Scan for the cell matching the given text and deliver its (x, y) coordinate at center. 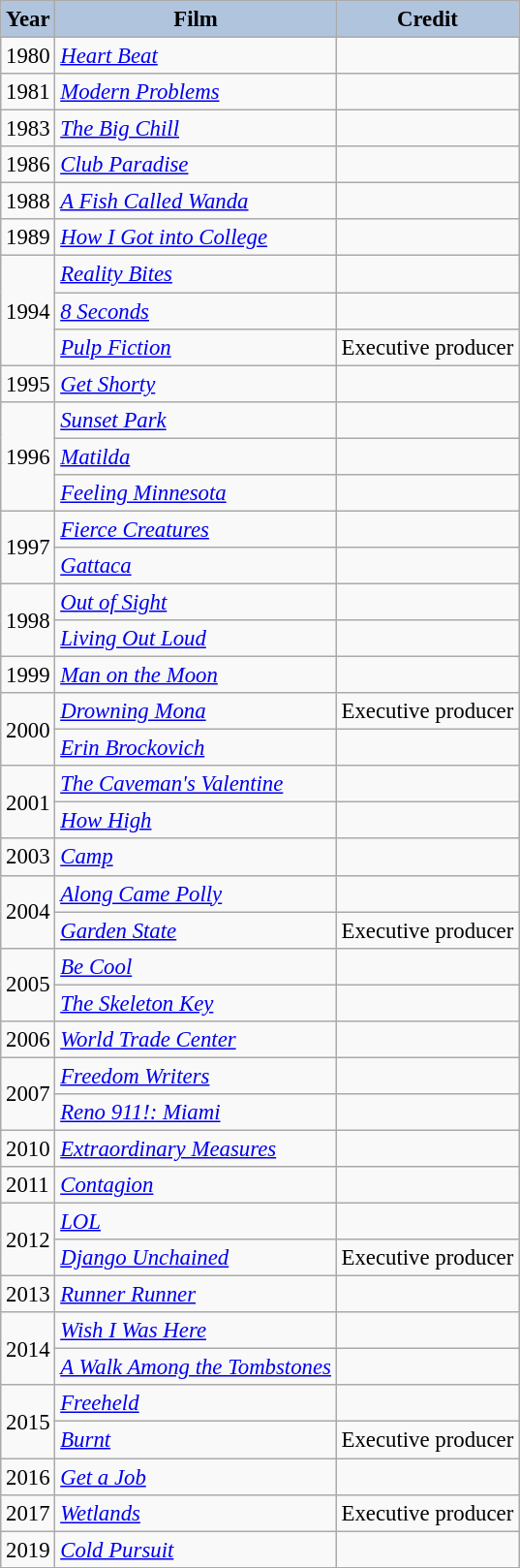
Drowning Mona (196, 711)
Matilda (196, 456)
How I Got into College (196, 237)
Burnt (196, 1440)
2014 (28, 1349)
The Skeleton Key (196, 1003)
Pulp Fiction (196, 347)
1986 (28, 165)
Erin Brockovich (196, 748)
2017 (28, 1513)
2007 (28, 1093)
The Big Chill (196, 129)
Modern Problems (196, 92)
Gattaca (196, 566)
2016 (28, 1477)
Contagion (196, 1185)
A Fish Called Wanda (196, 202)
2006 (28, 1040)
Be Cool (196, 966)
Get a Job (196, 1477)
1983 (28, 129)
Fierce Creatures (196, 529)
1999 (28, 675)
Freeheld (196, 1404)
Sunset Park (196, 420)
Year (28, 19)
1994 (28, 310)
2011 (28, 1185)
Wetlands (196, 1513)
The Caveman's Valentine (196, 784)
Along Came Polly (196, 894)
Film (196, 19)
Garden State (196, 930)
2010 (28, 1148)
Extraordinary Measures (196, 1148)
Living Out Loud (196, 639)
Camp (196, 858)
Wish I Was Here (196, 1331)
2019 (28, 1550)
1997 (28, 547)
World Trade Center (196, 1040)
Credit (427, 19)
A Walk Among the Tombstones (196, 1367)
Man on the Moon (196, 675)
Feeling Minnesota (196, 493)
Freedom Writers (196, 1076)
Cold Pursuit (196, 1550)
1989 (28, 237)
1995 (28, 384)
8 Seconds (196, 311)
2001 (28, 802)
2000 (28, 729)
2013 (28, 1295)
2015 (28, 1423)
1981 (28, 92)
Get Shorty (196, 384)
1988 (28, 202)
2003 (28, 858)
Django Unchained (196, 1258)
1998 (28, 620)
1980 (28, 56)
2012 (28, 1240)
2004 (28, 911)
Out of Sight (196, 602)
1996 (28, 455)
Heart Beat (196, 56)
Reno 911!: Miami (196, 1113)
Reality Bites (196, 274)
LOL (196, 1222)
Club Paradise (196, 165)
Runner Runner (196, 1295)
How High (196, 821)
2005 (28, 985)
